Return the [X, Y] coordinate for the center point of the cell that contains the specified text.  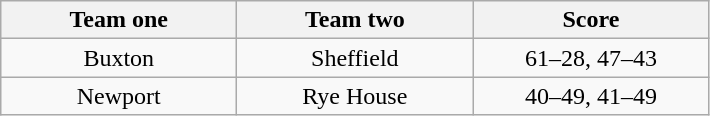
Newport [119, 96]
40–49, 41–49 [591, 96]
Score [591, 20]
Sheffield [355, 58]
Team one [119, 20]
Team two [355, 20]
Buxton [119, 58]
61–28, 47–43 [591, 58]
Rye House [355, 96]
